Output the (X, Y) coordinate of the center of the cell containing the given text.  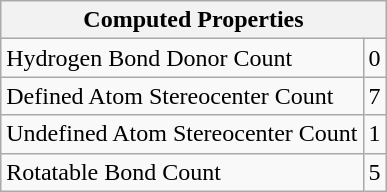
Undefined Atom Stereocenter Count (182, 134)
7 (374, 96)
Hydrogen Bond Donor Count (182, 58)
Rotatable Bond Count (182, 172)
5 (374, 172)
Defined Atom Stereocenter Count (182, 96)
Computed Properties (194, 20)
0 (374, 58)
1 (374, 134)
